Extract the [x, y] coordinate from the center of the cell holding the provided text.  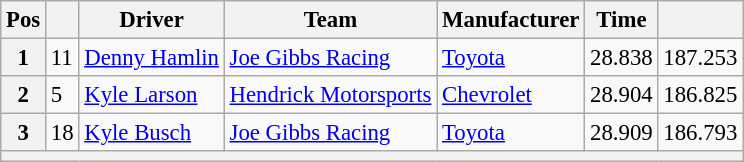
Time [622, 20]
Denny Hamlin [152, 58]
5 [62, 95]
28.904 [622, 95]
Kyle Busch [152, 133]
186.825 [700, 95]
Hendrick Motorsports [330, 95]
28.838 [622, 58]
Manufacturer [511, 20]
186.793 [700, 133]
2 [24, 95]
Chevrolet [511, 95]
28.909 [622, 133]
Kyle Larson [152, 95]
11 [62, 58]
Team [330, 20]
18 [62, 133]
Driver [152, 20]
3 [24, 133]
187.253 [700, 58]
Pos [24, 20]
1 [24, 58]
